Return [x, y] of the center of cell containing provided text 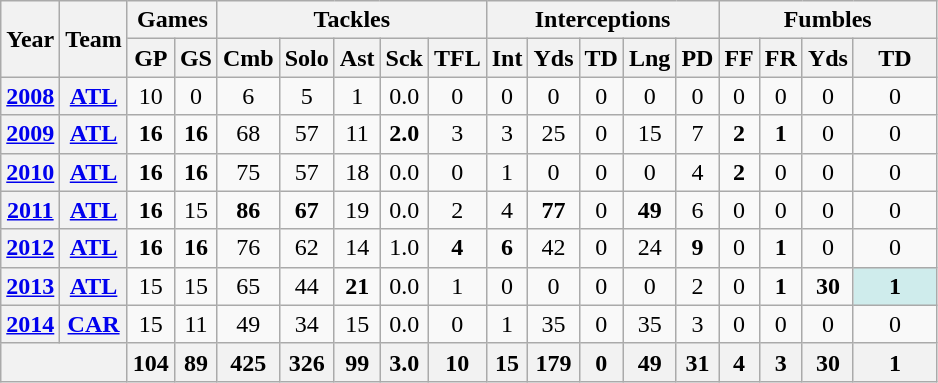
2013 [30, 286]
1.0 [404, 248]
18 [357, 172]
76 [248, 248]
9 [698, 248]
2014 [30, 324]
75 [248, 172]
2008 [30, 96]
Solo [306, 58]
14 [357, 248]
67 [306, 210]
99 [357, 362]
425 [248, 362]
179 [554, 362]
34 [306, 324]
FR [780, 58]
89 [196, 362]
GS [196, 58]
326 [306, 362]
Lng [649, 58]
2.0 [404, 134]
GP [150, 58]
2011 [30, 210]
19 [357, 210]
Year [30, 39]
68 [248, 134]
Interceptions [602, 20]
42 [554, 248]
CAR [94, 324]
65 [248, 286]
44 [306, 286]
7 [698, 134]
Fumbles [828, 20]
2009 [30, 134]
2010 [30, 172]
77 [554, 210]
TFL [457, 58]
FF [739, 58]
Games [172, 20]
2012 [30, 248]
Ast [357, 58]
62 [306, 248]
Cmb [248, 58]
86 [248, 210]
3.0 [404, 362]
24 [649, 248]
Sck [404, 58]
5 [306, 96]
25 [554, 134]
Team [94, 39]
31 [698, 362]
Int [507, 58]
PD [698, 58]
21 [357, 286]
Tackles [352, 20]
104 [150, 362]
